Extract the (x, y) coordinate from the center of the cell holding the provided text.  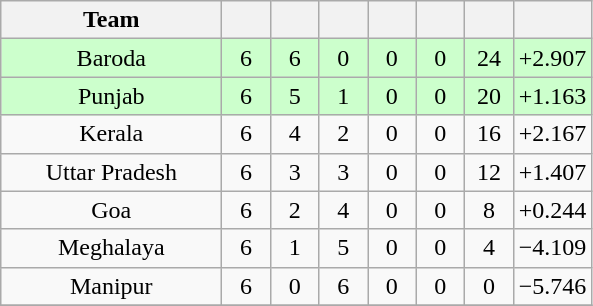
−4.109 (552, 248)
Punjab (112, 96)
Uttar Pradesh (112, 172)
Meghalaya (112, 248)
Manipur (112, 286)
+1.163 (552, 96)
Baroda (112, 58)
+2.907 (552, 58)
+0.244 (552, 210)
+1.407 (552, 172)
8 (490, 210)
24 (490, 58)
Team (112, 20)
12 (490, 172)
20 (490, 96)
16 (490, 134)
−5.746 (552, 286)
Kerala (112, 134)
Goa (112, 210)
+2.167 (552, 134)
